Identify which cell holds the provided text, then report its [x, y] central coordinate. 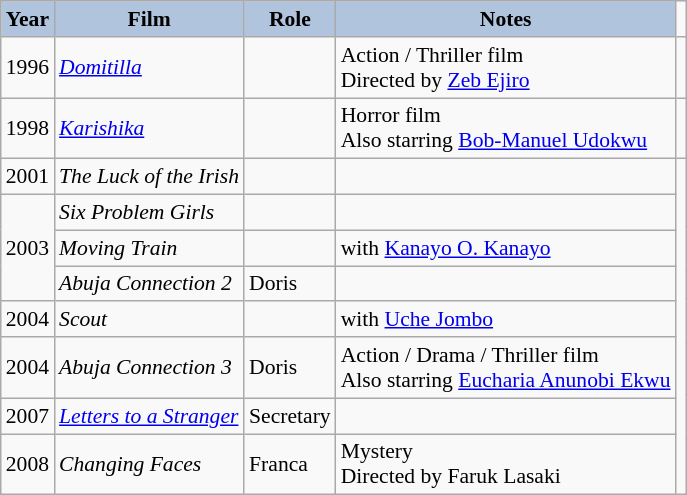
Notes [506, 19]
2001 [28, 177]
with Uche Jombo [506, 320]
The Luck of the Irish [149, 177]
2003 [28, 248]
Letters to a Stranger [149, 416]
1996 [28, 68]
Abuja Connection 2 [149, 284]
Changing Faces [149, 464]
Six Problem Girls [149, 213]
Year [28, 19]
Domitilla [149, 68]
2007 [28, 416]
2008 [28, 464]
Secretary [290, 416]
1998 [28, 128]
Scout [149, 320]
Franca [290, 464]
with Kanayo O. Kanayo [506, 248]
Film [149, 19]
Moving Train [149, 248]
Action / Drama / Thriller filmAlso starring Eucharia Anunobi Ekwu [506, 368]
MysteryDirected by Faruk Lasaki [506, 464]
Role [290, 19]
Abuja Connection 3 [149, 368]
Karishika [149, 128]
Action / Thriller filmDirected by Zeb Ejiro [506, 68]
Horror filmAlso starring Bob-Manuel Udokwu [506, 128]
